Detect which cell encompasses the target text, then output its [x, y] center coordinate. 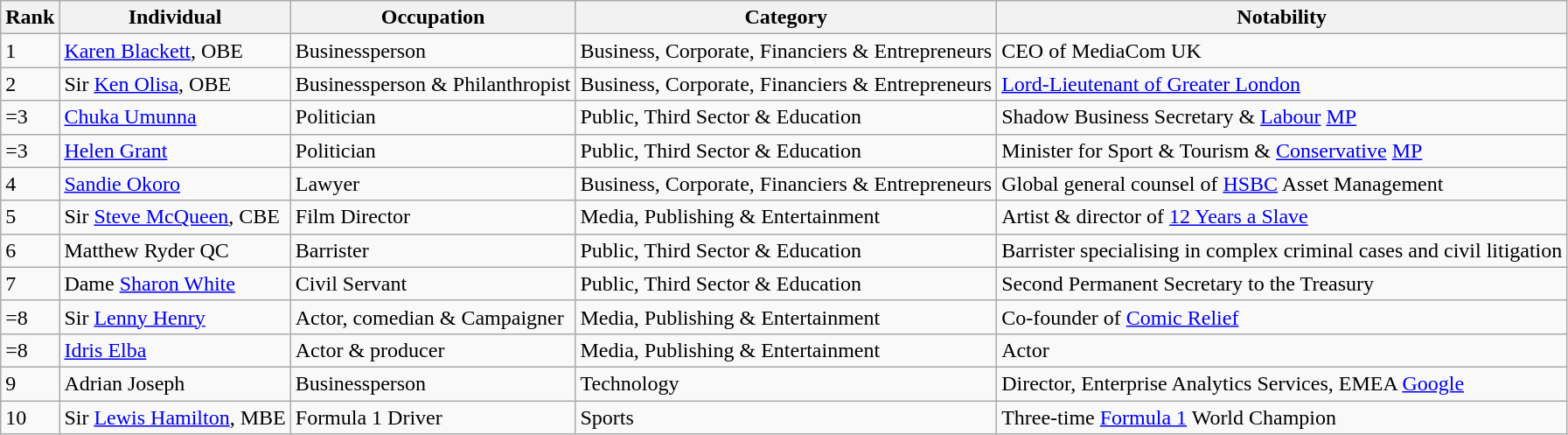
Artist & director of 12 Years a Slave [1282, 217]
Actor, comedian & Campaigner [433, 317]
Helen Grant [175, 151]
Film Director [433, 217]
Rank [30, 18]
Shadow Business Secretary & Labour MP [1282, 117]
Sports [786, 417]
Karen Blackett, OBE [175, 51]
4 [30, 184]
1 [30, 51]
Idris Elba [175, 350]
Civil Servant [433, 284]
Matthew Ryder QC [175, 250]
Barrister specialising in complex criminal cases and civil litigation [1282, 250]
Minister for Sport & Tourism & Conservative MP [1282, 151]
Lawyer [433, 184]
Occupation [433, 18]
Second Permanent Secretary to the Treasury [1282, 284]
Sir Lenny Henry [175, 317]
Formula 1 Driver [433, 417]
Businessperson & Philanthropist [433, 84]
Director, Enterprise Analytics Services, EMEA Google [1282, 383]
Sir Ken Olisa, OBE [175, 84]
Sir Steve McQueen, CBE [175, 217]
5 [30, 217]
Category [786, 18]
Sir Lewis Hamilton, MBE [175, 417]
Notability [1282, 18]
Barrister [433, 250]
Chuka Umunna [175, 117]
CEO of MediaCom UK [1282, 51]
7 [30, 284]
Actor & producer [433, 350]
Technology [786, 383]
6 [30, 250]
Three-time Formula 1 World Champion [1282, 417]
Global general counsel of HSBC Asset Management [1282, 184]
Adrian Joseph [175, 383]
2 [30, 84]
Dame Sharon White [175, 284]
Lord-Lieutenant of Greater London [1282, 84]
Individual [175, 18]
10 [30, 417]
9 [30, 383]
Sandie Okoro [175, 184]
Actor [1282, 350]
Co-founder of Comic Relief [1282, 317]
